Extract the [x, y] coordinate from the center of the cell holding the provided text.  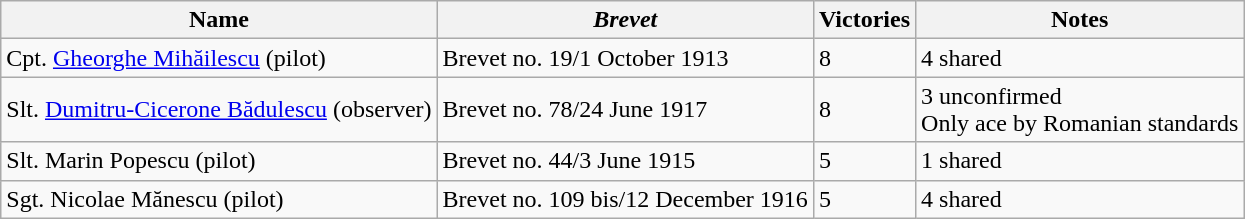
Brevet no. 109 bis/12 December 1916 [625, 199]
Cpt. Gheorghe Mihăilescu (pilot) [219, 58]
Sgt. Nicolae Mănescu (pilot) [219, 199]
Notes [1080, 20]
3 unconfirmed Only ace by Romanian standards [1080, 110]
Brevet no. 44/3 June 1915 [625, 161]
Slt. Marin Popescu (pilot) [219, 161]
Victories [864, 20]
Name [219, 20]
Brevet no. 19/1 October 1913 [625, 58]
Brevet [625, 20]
Slt. Dumitru-Cicerone Bădulescu (observer) [219, 110]
1 shared [1080, 161]
Brevet no. 78/24 June 1917 [625, 110]
